Return (x, y) of the center of cell containing provided text 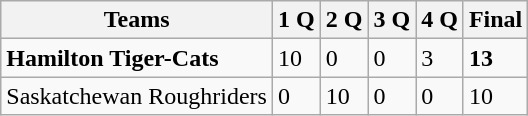
Teams (137, 20)
13 (495, 58)
Hamilton Tiger-Cats (137, 58)
4 Q (440, 20)
Final (495, 20)
2 Q (344, 20)
3 (440, 58)
Saskatchewan Roughriders (137, 96)
3 Q (392, 20)
1 Q (296, 20)
